Output the [x, y] coordinate of the center of the cell containing the given text.  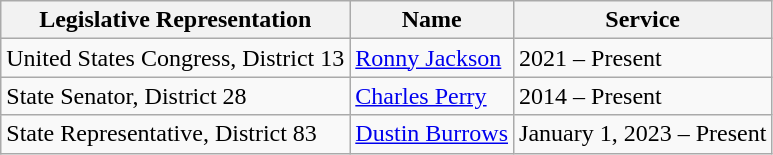
State Representative, District 83 [176, 134]
Ronny Jackson [432, 58]
United States Congress, District 13 [176, 58]
January 1, 2023 – Present [643, 134]
2021 – Present [643, 58]
2014 – Present [643, 96]
State Senator, District 28 [176, 96]
Legislative Representation [176, 20]
Service [643, 20]
Name [432, 20]
Dustin Burrows [432, 134]
Charles Perry [432, 96]
